Pinpoint the cell where the given text exists, returning its [x, y] midpoint coordinate. 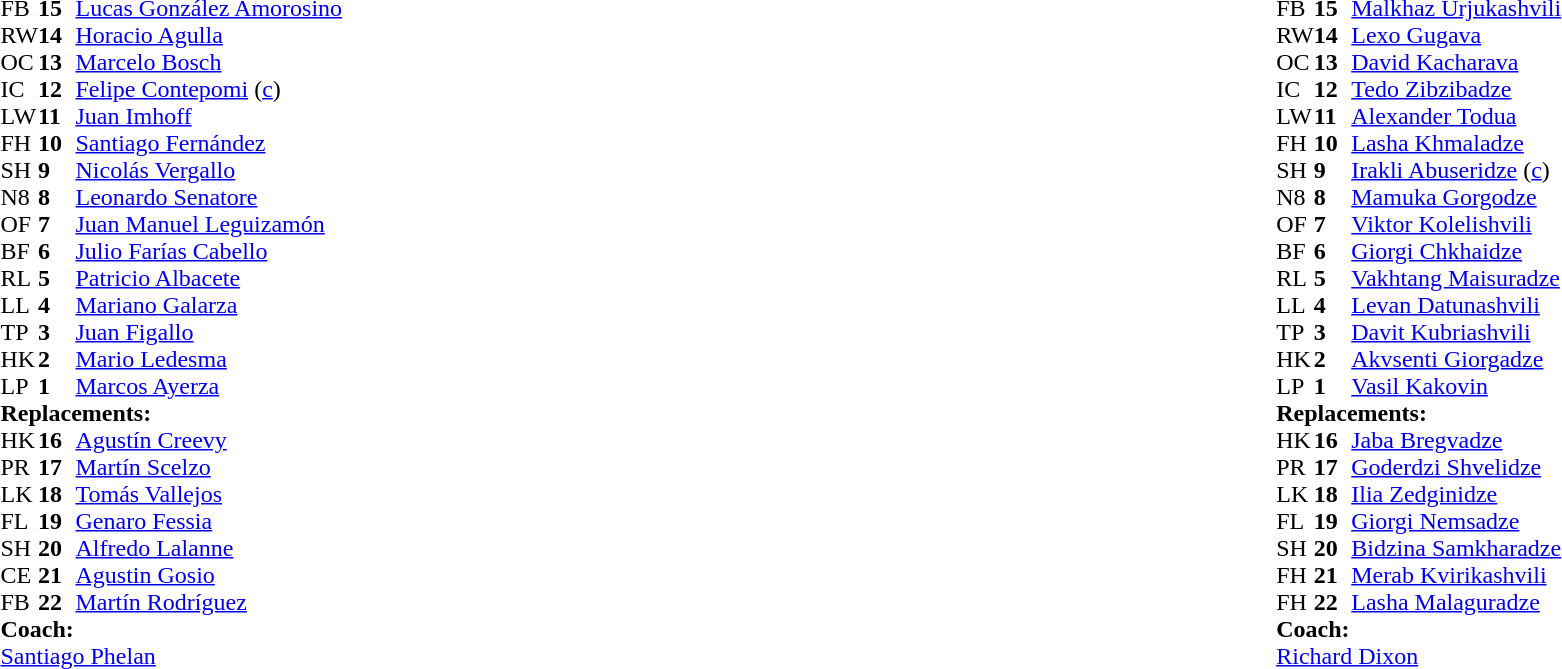
Bidzina Samkharadze [1456, 548]
Marcos Ayerza [210, 386]
Mario Ledesma [210, 360]
Agustin Gosio [210, 576]
Agustín Creevy [210, 440]
Mariano Galarza [210, 306]
Richard Dixon [1418, 656]
Juan Manuel Leguizamón [210, 224]
Lasha Khmaladze [1456, 144]
Ilia Zedginidze [1456, 494]
Horacio Agulla [210, 36]
Lexo Gugava [1456, 36]
CE [19, 576]
Mamuka Gorgodze [1456, 198]
Martín Scelzo [210, 468]
Alfredo Lalanne [210, 548]
Julio Farías Cabello [210, 252]
Viktor Kolelishvili [1456, 224]
Santiago Phelan [171, 656]
Tomás Vallejos [210, 494]
Irakli Abuseridze (c) [1456, 170]
Patricio Albacete [210, 278]
Goderdzi Shvelidze [1456, 468]
Jaba Bregvadze [1456, 440]
Juan Imhoff [210, 116]
Genaro Fessia [210, 522]
Martín Rodríguez [210, 602]
Santiago Fernández [210, 144]
FB [19, 602]
Merab Kvirikashvili [1456, 576]
Giorgi Chkhaidze [1456, 252]
Akvsenti Giorgadze [1456, 360]
Marcelo Bosch [210, 62]
Vasil Kakovin [1456, 386]
Alexander Todua [1456, 116]
Tedo Zibzibadze [1456, 90]
Nicolás Vergallo [210, 170]
Giorgi Nemsadze [1456, 522]
Felipe Contepomi (c) [210, 90]
Levan Datunashvili [1456, 306]
Vakhtang Maisuradze [1456, 278]
Davit Kubriashvili [1456, 332]
David Kacharava [1456, 62]
Leonardo Senatore [210, 198]
Lasha Malaguradze [1456, 602]
Juan Figallo [210, 332]
